Capture the cell that displays the provided text and extract its [X, Y] central coordinate. 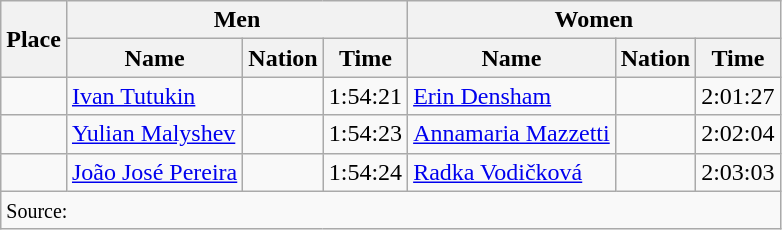
Ivan Tutukin [154, 96]
1:54:23 [365, 134]
1:54:24 [365, 172]
2:03:03 [738, 172]
Women [594, 20]
Erin Densham [512, 96]
1:54:21 [365, 96]
Radka Vodičková [512, 172]
Source: [390, 210]
João José Pereira [154, 172]
Yulian Malyshev [154, 134]
2:02:04 [738, 134]
2:01:27 [738, 96]
Place [34, 39]
Men [236, 20]
Annamaria Mazzetti [512, 134]
